Pinpoint the cell where the given text exists, returning its [X, Y] midpoint coordinate. 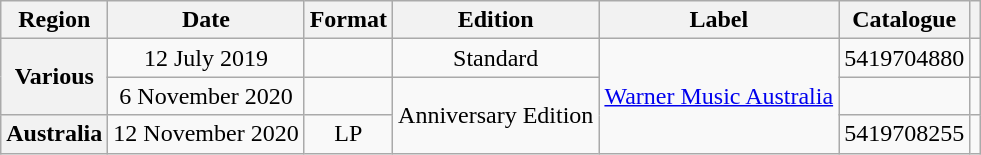
Standard [496, 58]
Edition [496, 20]
Date [206, 20]
Anniversary Edition [496, 115]
12 November 2020 [206, 134]
5419708255 [904, 134]
Format [348, 20]
Label [719, 20]
Region [54, 20]
Australia [54, 134]
12 July 2019 [206, 58]
Various [54, 77]
LP [348, 134]
5419704880 [904, 58]
6 November 2020 [206, 96]
Catalogue [904, 20]
Warner Music Australia [719, 96]
